Detect which cell encompasses the target text, then output its (x, y) center coordinate. 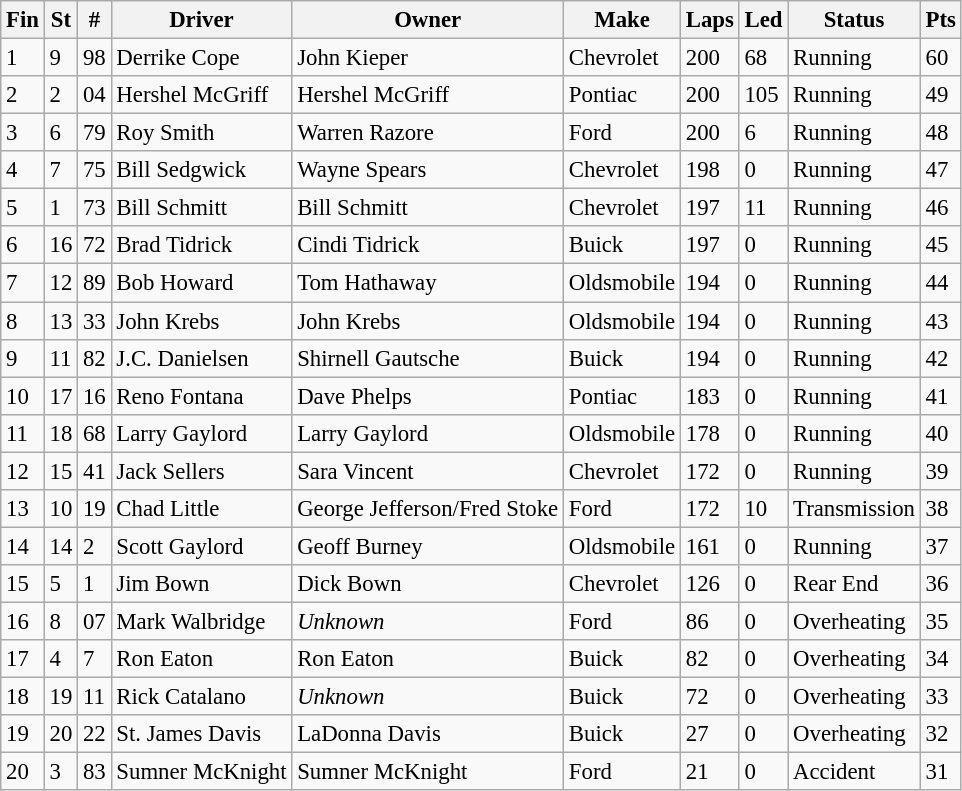
126 (710, 584)
Owner (428, 20)
Roy Smith (202, 133)
48 (940, 133)
Laps (710, 20)
40 (940, 433)
Led (764, 20)
36 (940, 584)
83 (94, 772)
75 (94, 170)
Cindi Tidrick (428, 245)
J.C. Danielsen (202, 358)
Status (854, 20)
George Jefferson/Fred Stoke (428, 509)
86 (710, 621)
Pts (940, 20)
John Kieper (428, 58)
Chad Little (202, 509)
178 (710, 433)
Dave Phelps (428, 396)
Make (622, 20)
183 (710, 396)
47 (940, 170)
42 (940, 358)
98 (94, 58)
LaDonna Davis (428, 734)
Warren Razore (428, 133)
Scott Gaylord (202, 546)
34 (940, 659)
Mark Walbridge (202, 621)
Jim Bown (202, 584)
Reno Fontana (202, 396)
Dick Bown (428, 584)
43 (940, 321)
Geoff Burney (428, 546)
105 (764, 95)
Tom Hathaway (428, 283)
Sara Vincent (428, 471)
Wayne Spears (428, 170)
79 (94, 133)
Driver (202, 20)
35 (940, 621)
Brad Tidrick (202, 245)
39 (940, 471)
60 (940, 58)
37 (940, 546)
73 (94, 208)
89 (94, 283)
St (60, 20)
07 (94, 621)
Rick Catalano (202, 697)
Accident (854, 772)
04 (94, 95)
32 (940, 734)
Bill Sedgwick (202, 170)
Jack Sellers (202, 471)
198 (710, 170)
44 (940, 283)
Bob Howard (202, 283)
Fin (23, 20)
49 (940, 95)
Rear End (854, 584)
27 (710, 734)
St. James Davis (202, 734)
# (94, 20)
Shirnell Gautsche (428, 358)
21 (710, 772)
46 (940, 208)
22 (94, 734)
31 (940, 772)
Derrike Cope (202, 58)
Transmission (854, 509)
38 (940, 509)
45 (940, 245)
161 (710, 546)
